Output the [x, y] coordinate of the center of the cell containing the given text.  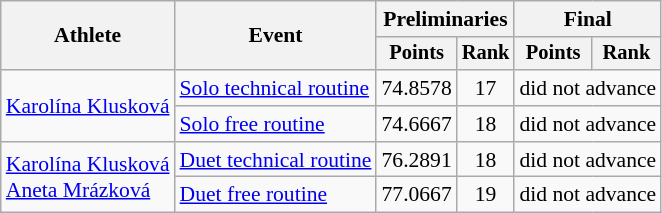
76.2891 [416, 160]
Final [588, 19]
Duet free routine [276, 195]
Athlete [88, 36]
Solo technical routine [276, 88]
Solo free routine [276, 124]
77.0667 [416, 195]
17 [486, 88]
19 [486, 195]
Karolína Klusková [88, 106]
74.8578 [416, 88]
Event [276, 36]
Preliminaries [445, 19]
Karolína KluskováAneta Mrázková [88, 178]
Duet technical routine [276, 160]
74.6667 [416, 124]
